Provide the (x, y) coordinate of the cell's center where the given text is located.  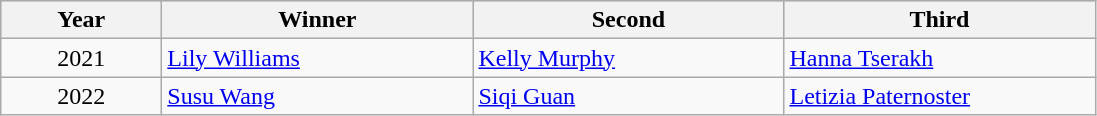
Second (628, 20)
2022 (82, 96)
Year (82, 20)
Susu Wang (318, 96)
Third (940, 20)
2021 (82, 58)
Hanna Tserakh (940, 58)
Winner (318, 20)
Lily Williams (318, 58)
Letizia Paternoster (940, 96)
Kelly Murphy (628, 58)
Siqi Guan (628, 96)
